Return (x, y) of the center of cell containing provided text 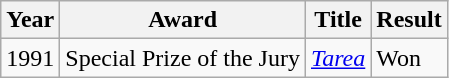
Special Prize of the Jury (183, 58)
Result (409, 20)
1991 (30, 58)
Year (30, 20)
Won (409, 58)
Title (338, 20)
Award (183, 20)
Tarea (338, 58)
